From the cell containing the given text, extract its center point as [x, y] coordinate. 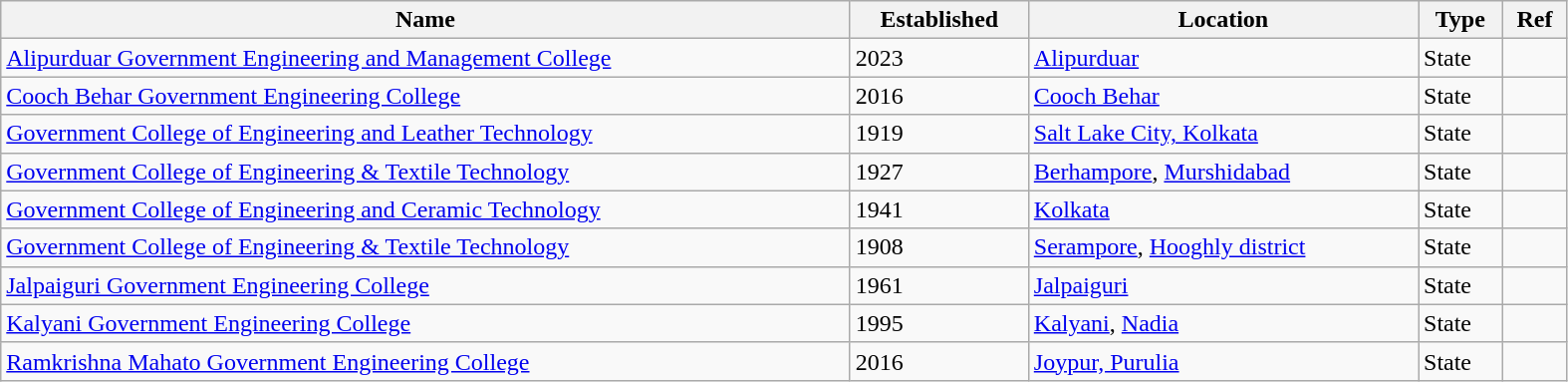
Salt Lake City, Kolkata [1223, 134]
Serampore, Hooghly district [1223, 247]
1919 [938, 134]
1927 [938, 172]
Ramkrishna Mahato Government Engineering College [426, 361]
Alipurduar Government Engineering and Management College [426, 58]
Kolkata [1223, 209]
Jalpaiguri Government Engineering College [426, 285]
1908 [938, 247]
Jalpaiguri [1223, 285]
Location [1223, 20]
Alipurduar [1223, 58]
Government College of Engineering and Leather Technology [426, 134]
Cooch Behar Government Engineering College [426, 96]
Established [938, 20]
Joypur, Purulia [1223, 361]
Ref [1534, 20]
Type [1460, 20]
1941 [938, 209]
Kalyani Government Engineering College [426, 323]
Name [426, 20]
Berhampore, Murshidabad [1223, 172]
Kalyani, Nadia [1223, 323]
1961 [938, 285]
1995 [938, 323]
Government College of Engineering and Ceramic Technology [426, 209]
Cooch Behar [1223, 96]
2023 [938, 58]
